Output the [x, y] coordinate of the center of the cell containing the given text.  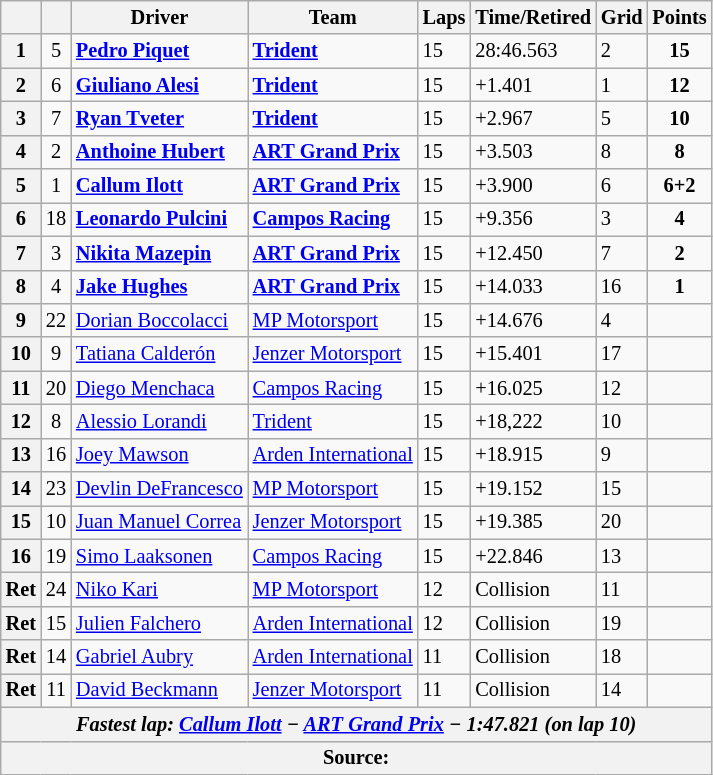
+14.033 [533, 287]
Nikita Mazepin [160, 253]
17 [622, 354]
Fastest lap: Callum Ilott − ART Grand Prix − 1:47.821 (on lap 10) [356, 724]
Time/Retired [533, 17]
Tatiana Calderón [160, 354]
David Beckmann [160, 690]
+19.152 [533, 489]
24 [56, 589]
Devlin DeFrancesco [160, 489]
Pedro Piquet [160, 51]
+3.503 [533, 152]
22 [56, 320]
Alessio Lorandi [160, 421]
Anthoine Hubert [160, 152]
Callum Ilott [160, 186]
Laps [444, 17]
+3.900 [533, 186]
Niko Kari [160, 589]
Jake Hughes [160, 287]
+1.401 [533, 85]
6+2 [680, 186]
Gabriel Aubry [160, 657]
+15.401 [533, 354]
+22.846 [533, 556]
+18.915 [533, 455]
Joey Mawson [160, 455]
Leonardo Pulcini [160, 219]
+2.967 [533, 118]
28:46.563 [533, 51]
+14.676 [533, 320]
+16.025 [533, 388]
+19.385 [533, 522]
Ryan Tveter [160, 118]
Driver [160, 17]
Points [680, 17]
Source: [356, 758]
Juan Manuel Correa [160, 522]
+9.356 [533, 219]
+18,222 [533, 421]
Julien Falchero [160, 623]
Dorian Boccolacci [160, 320]
Team [333, 17]
+12.450 [533, 253]
Simo Laaksonen [160, 556]
Diego Menchaca [160, 388]
Giuliano Alesi [160, 85]
Grid [622, 17]
23 [56, 489]
